For the text-containing cell, return its midpoint in [X, Y] coordinate format. 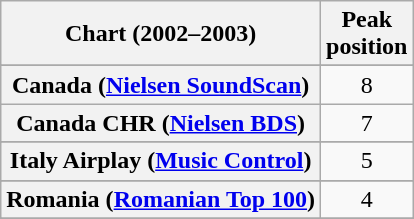
Italy Airplay (Music Control) [161, 161]
Romania (Romanian Top 100) [161, 199]
7 [367, 123]
Chart (2002–2003) [161, 34]
4 [367, 199]
Peakposition [367, 34]
Canada (Nielsen SoundScan) [161, 85]
5 [367, 161]
8 [367, 85]
Canada CHR (Nielsen BDS) [161, 123]
